Find where the given text appears and provide that cell's center as (x, y) coordinate. 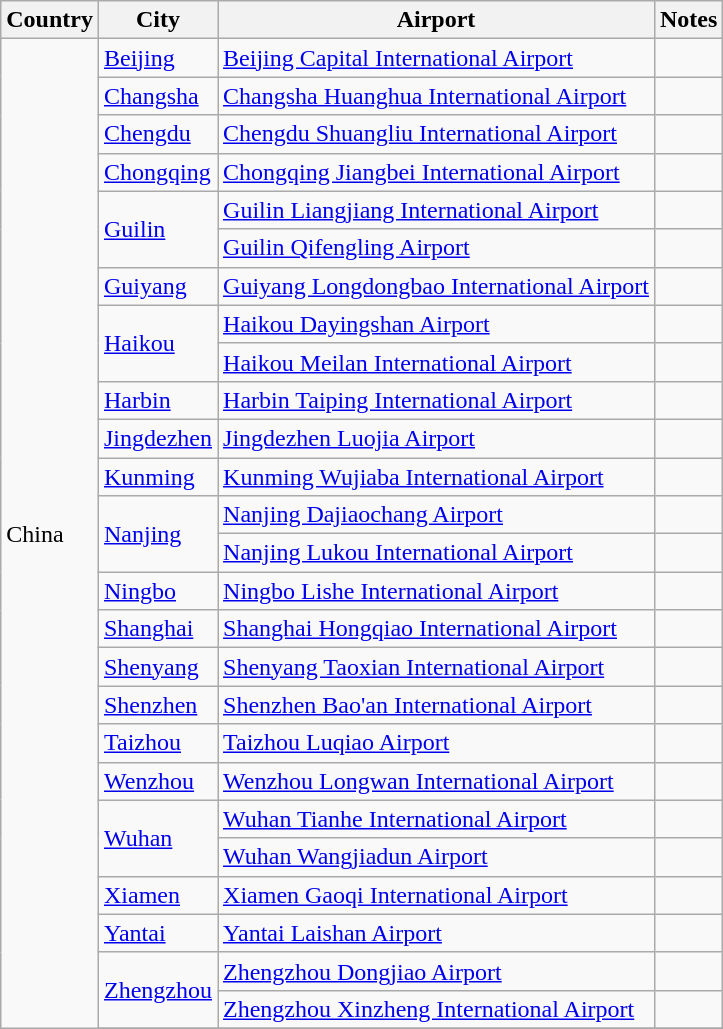
Beijing (158, 58)
Zhengzhou (158, 990)
Airport (436, 20)
Changsha (158, 96)
Haikou Meilan International Airport (436, 362)
Shanghai (158, 629)
Haikou (158, 343)
Shenzhen Bao'an International Airport (436, 705)
Kunming Wujiaba International Airport (436, 477)
Jingdezhen Luojia Airport (436, 438)
Wuhan (158, 838)
Taizhou (158, 743)
Nanjing Lukou International Airport (436, 553)
Wuhan Tianhe International Airport (436, 819)
Chengdu (158, 134)
Notes (688, 20)
City (158, 20)
Shenyang (158, 667)
Yantai (158, 933)
Chongqing (158, 172)
Guiyang Longdongbao International Airport (436, 286)
Jingdezhen (158, 438)
Country (50, 20)
Nanjing (158, 534)
Xiamen (158, 895)
Guiyang (158, 286)
Yantai Laishan Airport (436, 933)
Beijing Capital International Airport (436, 58)
Haikou Dayingshan Airport (436, 324)
Changsha Huanghua International Airport (436, 96)
Kunming (158, 477)
Shanghai Hongqiao International Airport (436, 629)
Nanjing Dajiaochang Airport (436, 515)
Guilin Qifengling Airport (436, 248)
Zhengzhou Dongjiao Airport (436, 971)
Guilin (158, 229)
Ningbo (158, 591)
Xiamen Gaoqi International Airport (436, 895)
Wenzhou (158, 781)
Harbin (158, 400)
Taizhou Luqiao Airport (436, 743)
China (50, 534)
Chengdu Shuangliu International Airport (436, 134)
Shenyang Taoxian International Airport (436, 667)
Harbin Taiping International Airport (436, 400)
Chongqing Jiangbei International Airport (436, 172)
Zhengzhou Xinzheng International Airport (436, 1009)
Shenzhen (158, 705)
Ningbo Lishe International Airport (436, 591)
Guilin Liangjiang International Airport (436, 210)
Wuhan Wangjiadun Airport (436, 857)
Wenzhou Longwan International Airport (436, 781)
